Return the [x, y] coordinate for the center point of the cell that contains the specified text.  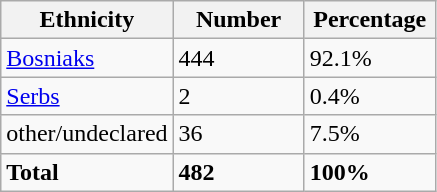
482 [238, 172]
2 [238, 96]
100% [370, 172]
Ethnicity [87, 20]
444 [238, 58]
36 [238, 134]
Serbs [87, 96]
92.1% [370, 58]
0.4% [370, 96]
Number [238, 20]
7.5% [370, 134]
Percentage [370, 20]
Total [87, 172]
Bosniaks [87, 58]
other/undeclared [87, 134]
